Identify which cell holds the provided text, then report its (X, Y) central coordinate. 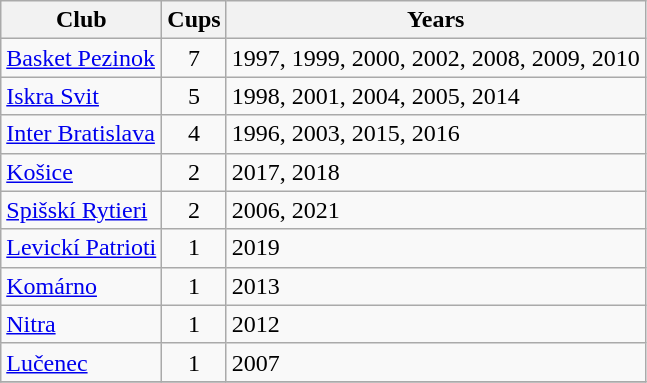
Košice (82, 172)
Spišskí Rytieri (82, 210)
Levickí Patrioti (82, 248)
1997, 1999, 2000, 2002, 2008, 2009, 2010 (436, 58)
2007 (436, 362)
Lučenec (82, 362)
Iskra Svit (82, 96)
Basket Pezinok (82, 58)
Inter Bratislava (82, 134)
Years (436, 20)
Club (82, 20)
4 (194, 134)
2019 (436, 248)
2017, 2018 (436, 172)
7 (194, 58)
Komárno (82, 286)
2006, 2021 (436, 210)
5 (194, 96)
2013 (436, 286)
1998, 2001, 2004, 2005, 2014 (436, 96)
2012 (436, 324)
Nitra (82, 324)
1996, 2003, 2015, 2016 (436, 134)
Cups (194, 20)
